Provide the (x, y) coordinate of the cell's center where the given text is located.  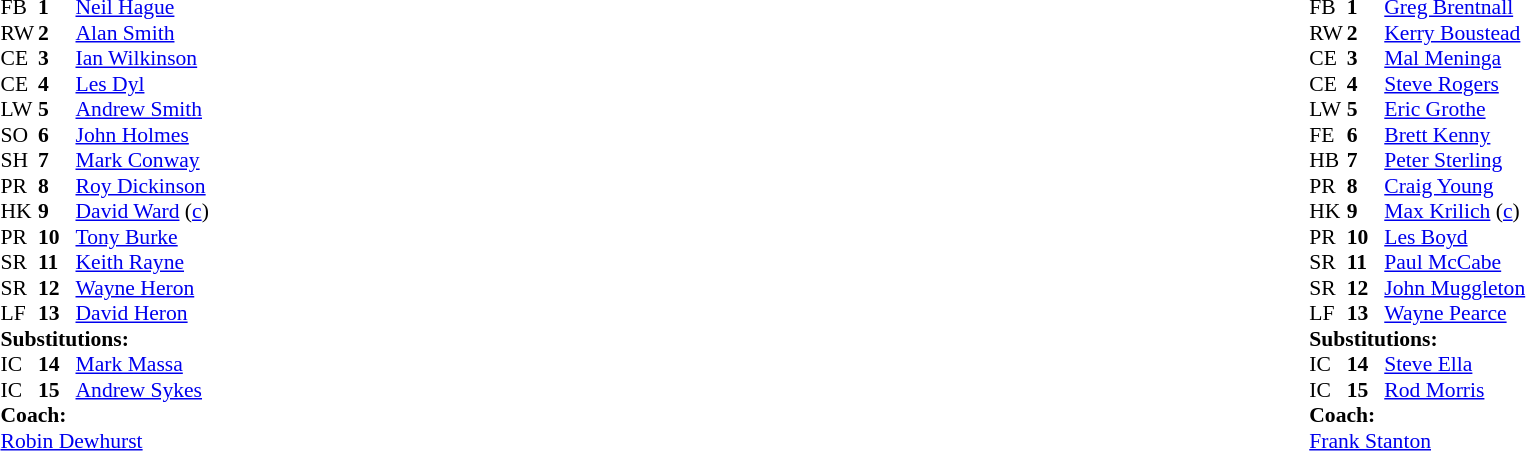
Alan Smith (142, 33)
Brett Kenny (1454, 135)
Les Boyd (1454, 237)
Steve Ella (1454, 365)
Wayne Heron (142, 288)
Mark Massa (142, 365)
Roy Dickinson (142, 186)
SO (19, 135)
Andrew Smith (142, 109)
Ian Wilkinson (142, 59)
Andrew Sykes (142, 390)
Wayne Pearce (1454, 313)
John Muggleton (1454, 288)
Max Krilich (c) (1454, 211)
Mark Conway (142, 161)
Mal Meninga (1454, 59)
HB (1328, 161)
Eric Grothe (1454, 109)
Peter Sterling (1454, 161)
David Ward (c) (142, 211)
SH (19, 161)
Tony Burke (142, 237)
FE (1328, 135)
Steve Rogers (1454, 84)
David Heron (142, 313)
Les Dyl (142, 84)
Rod Morris (1454, 390)
Keith Rayne (142, 263)
John Holmes (142, 135)
Paul McCabe (1454, 263)
Craig Young (1454, 186)
Kerry Boustead (1454, 33)
